Scan for the cell matching the given text and deliver its [x, y] coordinate at center. 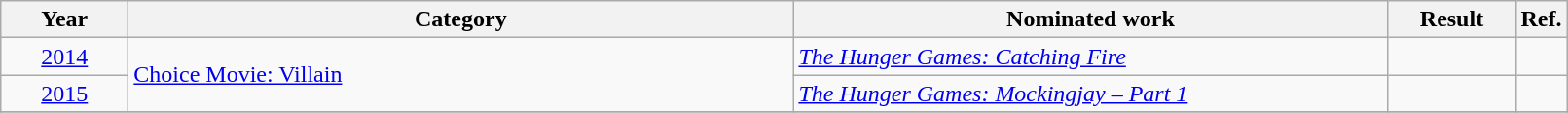
Choice Movie: Villain [461, 75]
2015 [64, 94]
2014 [64, 56]
The Hunger Games: Catching Fire [1090, 56]
Year [64, 19]
Result [1452, 19]
Nominated work [1090, 19]
Ref. [1542, 19]
Category [461, 19]
The Hunger Games: Mockingjay – Part 1 [1090, 94]
